Determine the [X, Y] coordinate at the center of the cell enclosing the given text.  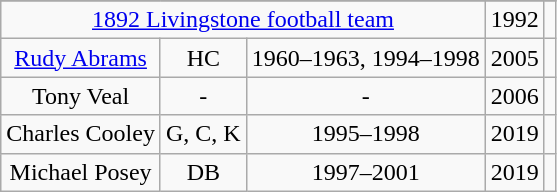
1992 [514, 20]
1960–1963, 1994–1998 [366, 58]
1892 Livingstone football team [243, 20]
Charles Cooley [81, 134]
HC [203, 58]
2005 [514, 58]
Michael Posey [81, 172]
1995–1998 [366, 134]
1997–2001 [366, 172]
Rudy Abrams [81, 58]
G, C, K [203, 134]
DB [203, 172]
Tony Veal [81, 96]
2006 [514, 96]
